Pinpoint the cell where the given text exists, returning its (x, y) midpoint coordinate. 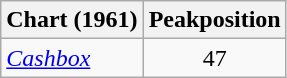
Chart (1961) (72, 20)
47 (214, 58)
Peakposition (214, 20)
Cashbox (72, 58)
